Capture the cell that displays the provided text and extract its [x, y] central coordinate. 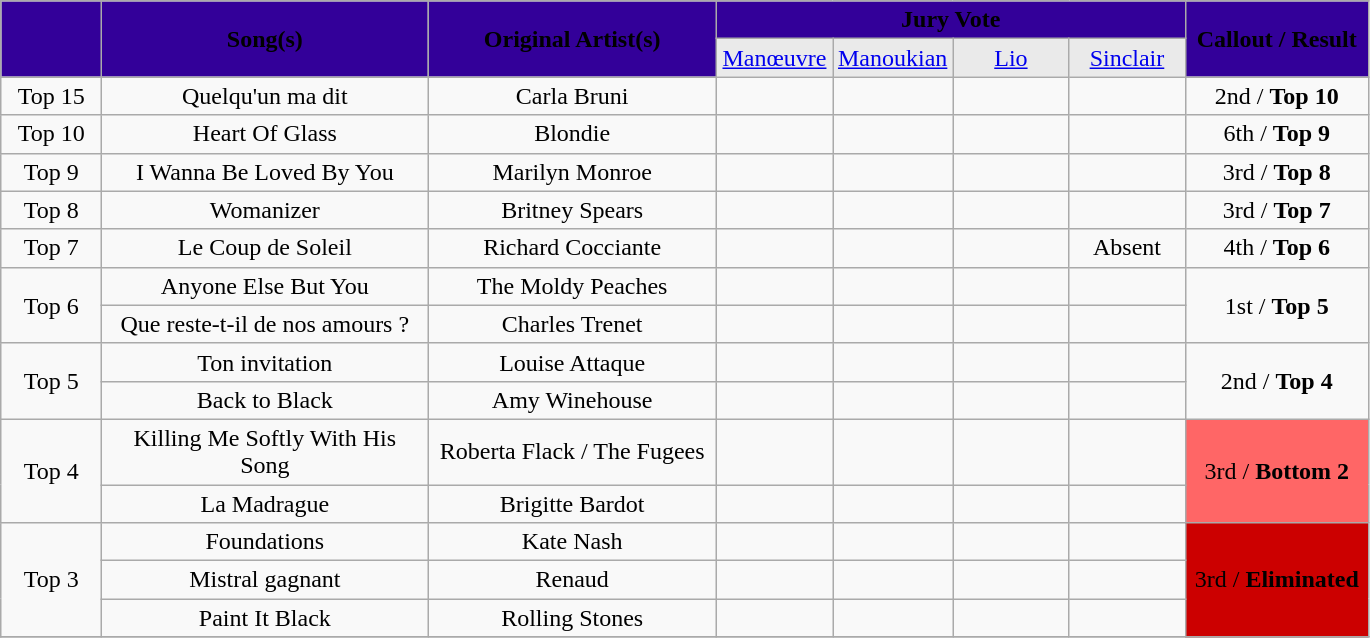
6th / Top 9 [1277, 134]
Song(s) [265, 39]
Callout / Result [1277, 39]
Roberta Flack / The Fugees [572, 452]
Renaud [572, 580]
3rd / Eliminated [1277, 580]
Amy Winehouse [572, 400]
Top 15 [52, 96]
Womanizer [265, 210]
Charles Trenet [572, 324]
Manoukian [892, 58]
3rd / Top 8 [1277, 172]
Kate Nash [572, 542]
Killing Me Softly With His Song [265, 452]
3rd / Top 7 [1277, 210]
Sinclair [1127, 58]
Le Coup de Soleil [265, 248]
Top 10 [52, 134]
Back to Black [265, 400]
Blondie [572, 134]
2nd / Top 10 [1277, 96]
Brigitte Bardot [572, 503]
Ton invitation [265, 362]
Top 5 [52, 381]
Quelqu'un ma dit [265, 96]
Richard Cocciante [572, 248]
Paint It Black [265, 618]
Heart Of Glass [265, 134]
Que reste-t-il de nos amours ? [265, 324]
The Moldy Peaches [572, 286]
Rolling Stones [572, 618]
3rd / Bottom 2 [1277, 470]
Top 4 [52, 470]
Original Artist(s) [572, 39]
Louise Attaque [572, 362]
La Madrague [265, 503]
Top 9 [52, 172]
I Wanna Be Loved By You [265, 172]
Marilyn Monroe [572, 172]
Top 6 [52, 305]
2nd / Top 4 [1277, 381]
1st / Top 5 [1277, 305]
Jury Vote [950, 20]
Manœuvre [774, 58]
Anyone Else But You [265, 286]
Top 3 [52, 580]
4th / Top 6 [1277, 248]
Foundations [265, 542]
Mistral gagnant [265, 580]
Top 7 [52, 248]
Carla Bruni [572, 96]
Britney Spears [572, 210]
Top 8 [52, 210]
Lio [1011, 58]
Absent [1127, 248]
